Return the (x, y) coordinate for the center point of the cell that contains the specified text.  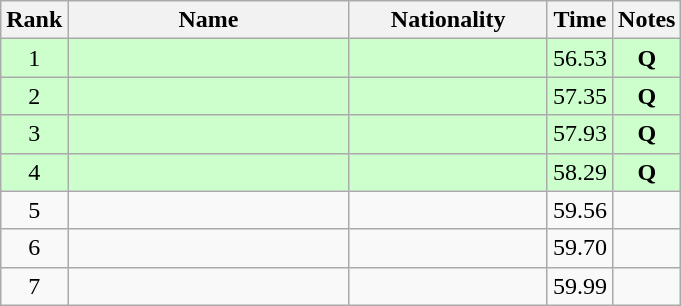
58.29 (580, 172)
59.70 (580, 248)
6 (34, 248)
5 (34, 210)
59.56 (580, 210)
56.53 (580, 58)
Notes (647, 20)
57.93 (580, 134)
Name (208, 20)
4 (34, 172)
59.99 (580, 286)
3 (34, 134)
Time (580, 20)
1 (34, 58)
Nationality (448, 20)
Rank (34, 20)
57.35 (580, 96)
2 (34, 96)
7 (34, 286)
